Detect which cell encompasses the target text, then output its [X, Y] center coordinate. 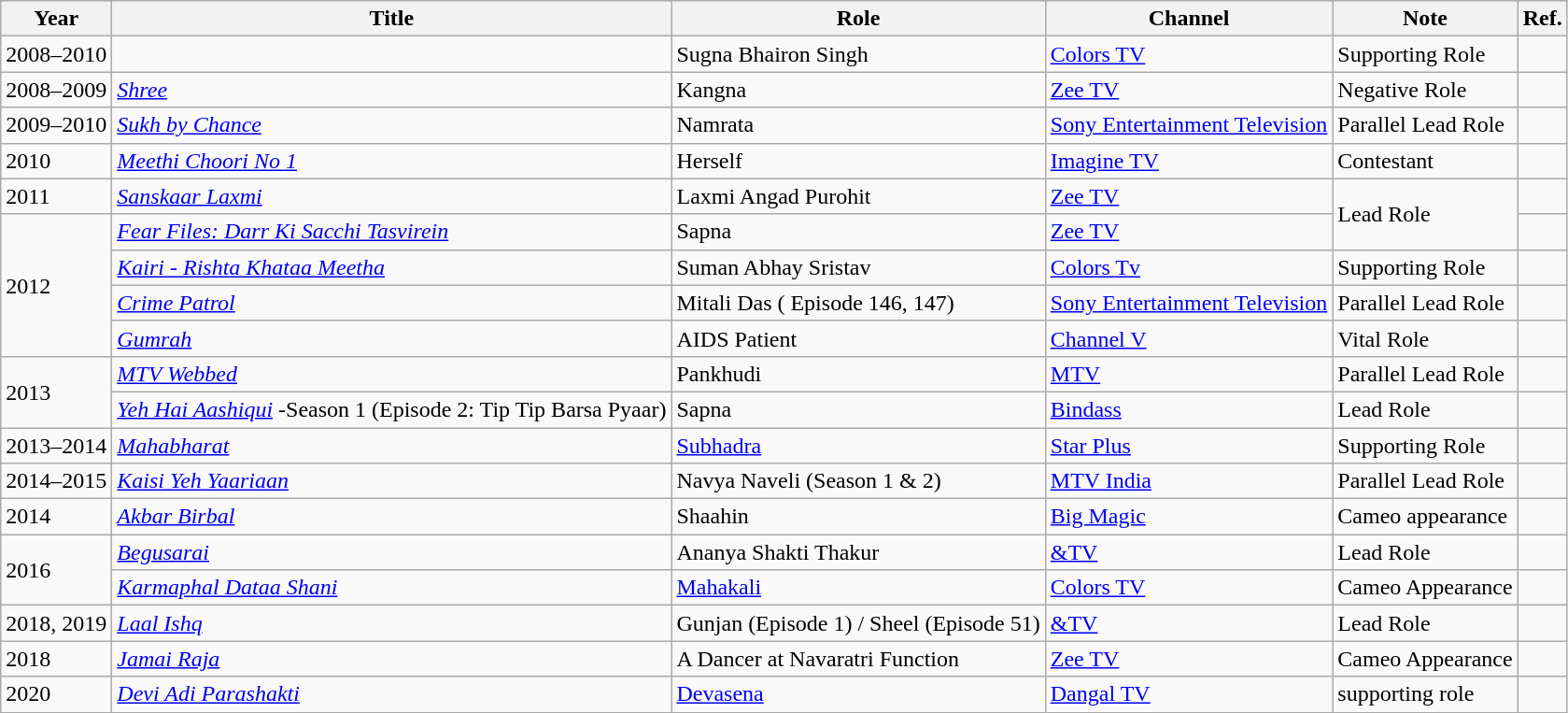
Colors Tv [1189, 267]
Subhadra [858, 446]
Devi Adi Parashakti [392, 694]
Herself [858, 161]
Karmaphal Dataa Shani [392, 588]
2018, 2019 [56, 623]
Devasena [858, 694]
Shree [392, 90]
Year [56, 19]
Note [1425, 19]
Negative Role [1425, 90]
2014 [56, 517]
Imagine TV [1189, 161]
Laxmi Angad Purohit [858, 196]
Fear Files: Darr Ki Sacchi Tasvirein [392, 232]
Laal Ishq [392, 623]
2010 [56, 161]
Sukh by Chance [392, 125]
MTV Webbed [392, 374]
Contestant [1425, 161]
MTV [1189, 374]
Pankhudi [858, 374]
2011 [56, 196]
Suman Abhay Sristav [858, 267]
Crime Patrol [392, 303]
Shaahin [858, 517]
2020 [56, 694]
2008–2010 [56, 54]
2012 [56, 285]
2016 [56, 570]
2018 [56, 659]
2009–2010 [56, 125]
2013 [56, 392]
Star Plus [1189, 446]
Channel [1189, 19]
Vital Role [1425, 338]
supporting role [1425, 694]
Channel V [1189, 338]
Namrata [858, 125]
Akbar Birbal [392, 517]
Sanskaar Laxmi [392, 196]
Kaisi Yeh Yaariaan [392, 481]
Cameo appearance [1425, 517]
Title [392, 19]
Mahabharat [392, 446]
Role [858, 19]
Mahakali [858, 588]
Meethi Choori No 1 [392, 161]
Big Magic [1189, 517]
Bindass [1189, 409]
MTV India [1189, 481]
2014–2015 [56, 481]
Yeh Hai Aashiqui -Season 1 (Episode 2: Tip Tip Barsa Pyaar) [392, 409]
Jamai Raja [392, 659]
AIDS Patient [858, 338]
Gunjan (Episode 1) / Sheel (Episode 51) [858, 623]
Kangna [858, 90]
Ref. [1543, 19]
Begusarai [392, 552]
Gumrah [392, 338]
Ananya Shakti Thakur [858, 552]
Kairi - Rishta Khataa Meetha [392, 267]
2013–2014 [56, 446]
2008–2009 [56, 90]
A Dancer at Navaratri Function [858, 659]
Navya Naveli (Season 1 & 2) [858, 481]
Dangal TV [1189, 694]
Mitali Das ( Episode 146, 147) [858, 303]
Sugna Bhairon Singh [858, 54]
